Pinpoint the cell where the given text exists, returning its (X, Y) midpoint coordinate. 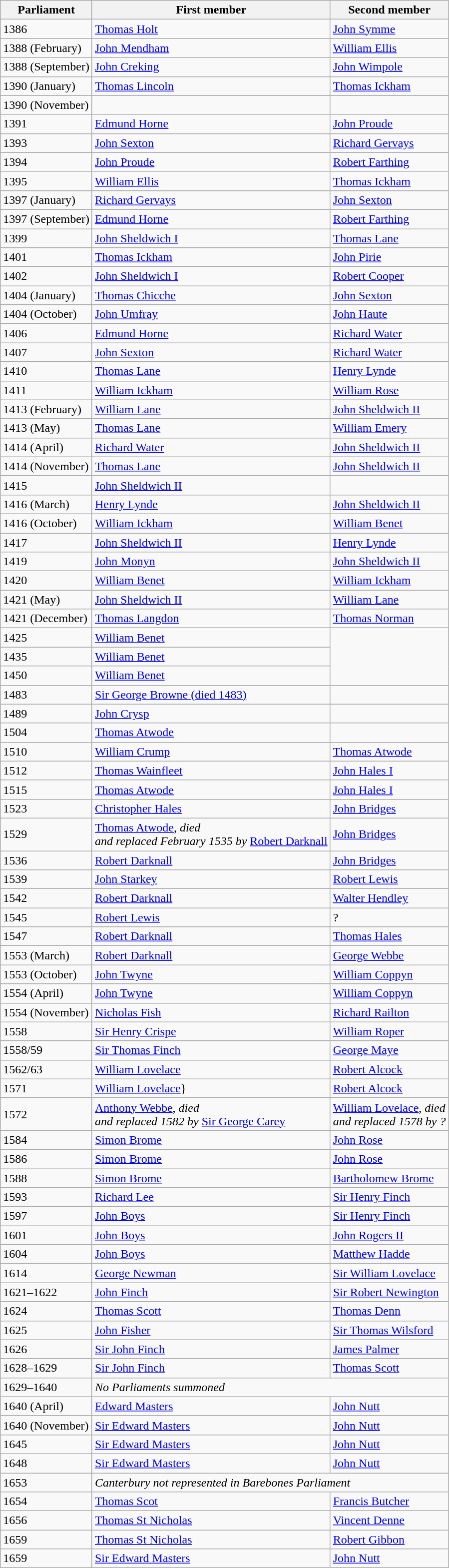
Nicholas Fish (211, 1012)
William Emery (390, 428)
1512 (46, 771)
1411 (46, 390)
No Parliaments summoned (270, 1387)
1654 (46, 1502)
1420 (46, 581)
1401 (46, 257)
1386 (46, 29)
1390 (November) (46, 105)
1394 (46, 162)
1421 (December) (46, 619)
Canterbury not represented in Barebones Parliament (270, 1483)
John Pirie (390, 257)
1435 (46, 657)
First member (211, 10)
1553 (March) (46, 955)
1417 (46, 542)
Sir Thomas Wilsford (390, 1330)
1510 (46, 752)
1504 (46, 733)
Sir Henry Crispe (211, 1031)
James Palmer (390, 1349)
1545 (46, 917)
Thomas Atwode, died and replaced February 1535 by Robert Darknall (211, 834)
1406 (46, 333)
1404 (January) (46, 295)
John Fisher (211, 1330)
1416 (October) (46, 523)
Robert Gibbon (390, 1540)
1414 (November) (46, 466)
Christopher Hales (211, 808)
1571 (46, 1088)
1656 (46, 1521)
John Finch (211, 1292)
1645 (46, 1444)
1390 (January) (46, 86)
1407 (46, 352)
1404 (October) (46, 314)
Edward Masters (211, 1406)
Second member (390, 10)
Bartholomew Brome (390, 1178)
1648 (46, 1463)
William Lovelace, died and replaced 1578 by ? (390, 1114)
1388 (September) (46, 67)
Thomas Wainfleet (211, 771)
1624 (46, 1311)
1450 (46, 676)
1558 (46, 1031)
1539 (46, 879)
John Haute (390, 314)
1391 (46, 124)
1419 (46, 562)
Sir Thomas Finch (211, 1050)
1393 (46, 143)
Sir William Lovelace (390, 1273)
1402 (46, 276)
1554 (April) (46, 993)
1562/63 (46, 1069)
1410 (46, 371)
Thomas Denn (390, 1311)
1388 (February) (46, 48)
1397 (January) (46, 200)
Francis Butcher (390, 1502)
Thomas Hales (390, 936)
1425 (46, 638)
William Crump (211, 752)
1593 (46, 1197)
1586 (46, 1159)
1584 (46, 1140)
1413 (February) (46, 409)
George Maye (390, 1050)
Vincent Denne (390, 1521)
1621–1622 (46, 1292)
1572 (46, 1114)
William Rose (390, 390)
1547 (46, 936)
John Monyn (211, 562)
1483 (46, 695)
Richard Lee (211, 1197)
Thomas Langdon (211, 619)
1597 (46, 1216)
1399 (46, 238)
Thomas Scot (211, 1502)
1515 (46, 789)
Thomas Holt (211, 29)
John Creking (211, 67)
Thomas Chicche (211, 295)
1629–1640 (46, 1387)
1489 (46, 714)
1421 (May) (46, 600)
1604 (46, 1254)
Thomas Lincoln (211, 86)
1553 (October) (46, 974)
William Roper (390, 1031)
1653 (46, 1483)
Matthew Hadde (390, 1254)
1640 (November) (46, 1425)
William Lovelace} (211, 1088)
Walter Hendley (390, 898)
Anthony Webbe, died and replaced 1582 by Sir George Carey (211, 1114)
1395 (46, 181)
1529 (46, 834)
1415 (46, 485)
1414 (April) (46, 447)
John Rogers II (390, 1235)
George Webbe (390, 955)
Richard Railton (390, 1012)
John Wimpole (390, 67)
Sir Robert Newington (390, 1292)
1536 (46, 860)
Thomas Norman (390, 619)
John Crysp (211, 714)
1626 (46, 1349)
1601 (46, 1235)
1523 (46, 808)
Parliament (46, 10)
John Symme (390, 29)
1625 (46, 1330)
1413 (May) (46, 428)
Robert Cooper (390, 276)
John Starkey (211, 879)
1416 (March) (46, 504)
1588 (46, 1178)
1640 (April) (46, 1406)
1614 (46, 1273)
1558/59 (46, 1050)
George Newman (211, 1273)
? (390, 917)
1628–1629 (46, 1368)
Sir George Browne (died 1483) (211, 695)
John Umfray (211, 314)
1397 (September) (46, 219)
William Lovelace (211, 1069)
1554 (November) (46, 1012)
1542 (46, 898)
John Mendham (211, 48)
